Output the [X, Y] coordinate of the center of the cell containing the given text.  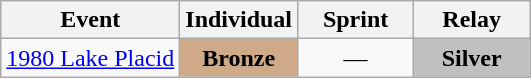
Relay [472, 20]
1980 Lake Placid [90, 58]
Individual [239, 20]
Event [90, 20]
Silver [472, 58]
— [356, 58]
Sprint [356, 20]
Bronze [239, 58]
